Find where the given text appears and provide that cell's center as [x, y] coordinate. 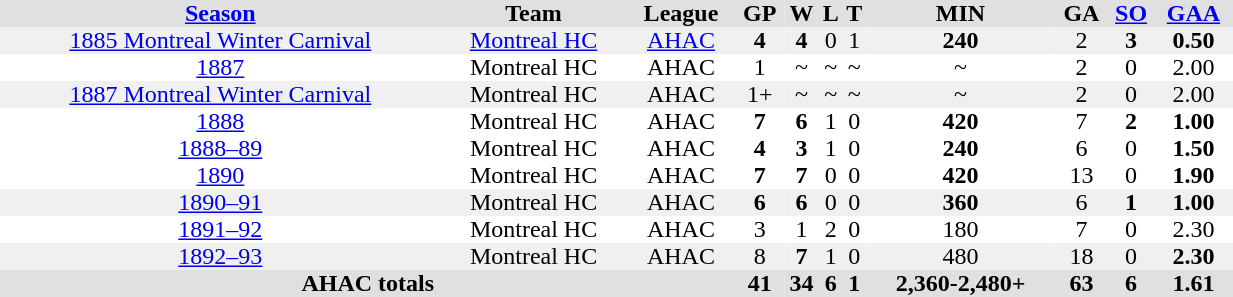
T [854, 14]
1885 Montreal Winter Carnival [220, 40]
180 [960, 230]
1.50 [1193, 148]
1890 [220, 176]
480 [960, 256]
63 [1082, 284]
1887 Montreal Winter Carnival [220, 94]
34 [802, 284]
360 [960, 202]
0.50 [1193, 40]
GAA [1193, 14]
L [830, 14]
8 [760, 256]
W [802, 14]
Season [220, 14]
1892–93 [220, 256]
GA [1082, 14]
1.90 [1193, 176]
1887 [220, 68]
13 [1082, 176]
Team [534, 14]
AHAC totals [368, 284]
1+ [760, 94]
1890–91 [220, 202]
1.61 [1193, 284]
1888 [220, 122]
2,360-2,480+ [960, 284]
41 [760, 284]
1891–92 [220, 230]
GP [760, 14]
1888–89 [220, 148]
18 [1082, 256]
MIN [960, 14]
League [680, 14]
SO [1132, 14]
